From the cell containing the given text, extract its center point as (x, y) coordinate. 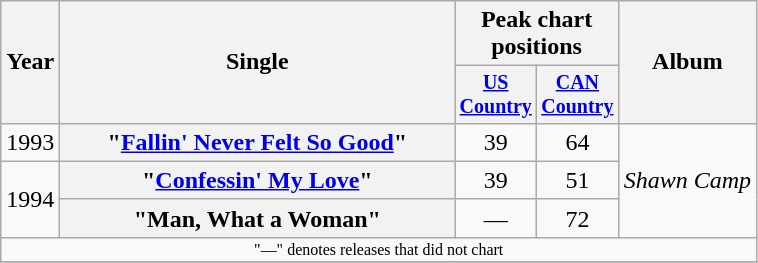
72 (578, 218)
CAN Country (578, 94)
"Fallin' Never Felt So Good" (258, 142)
— (496, 218)
51 (578, 180)
Shawn Camp (687, 180)
Year (30, 62)
Peak chartpositions (536, 34)
Album (687, 62)
1994 (30, 199)
US Country (496, 94)
Single (258, 62)
1993 (30, 142)
64 (578, 142)
"Confessin' My Love" (258, 180)
"Man, What a Woman" (258, 218)
"—" denotes releases that did not chart (379, 249)
